Return (X, Y) of the center of cell containing provided text 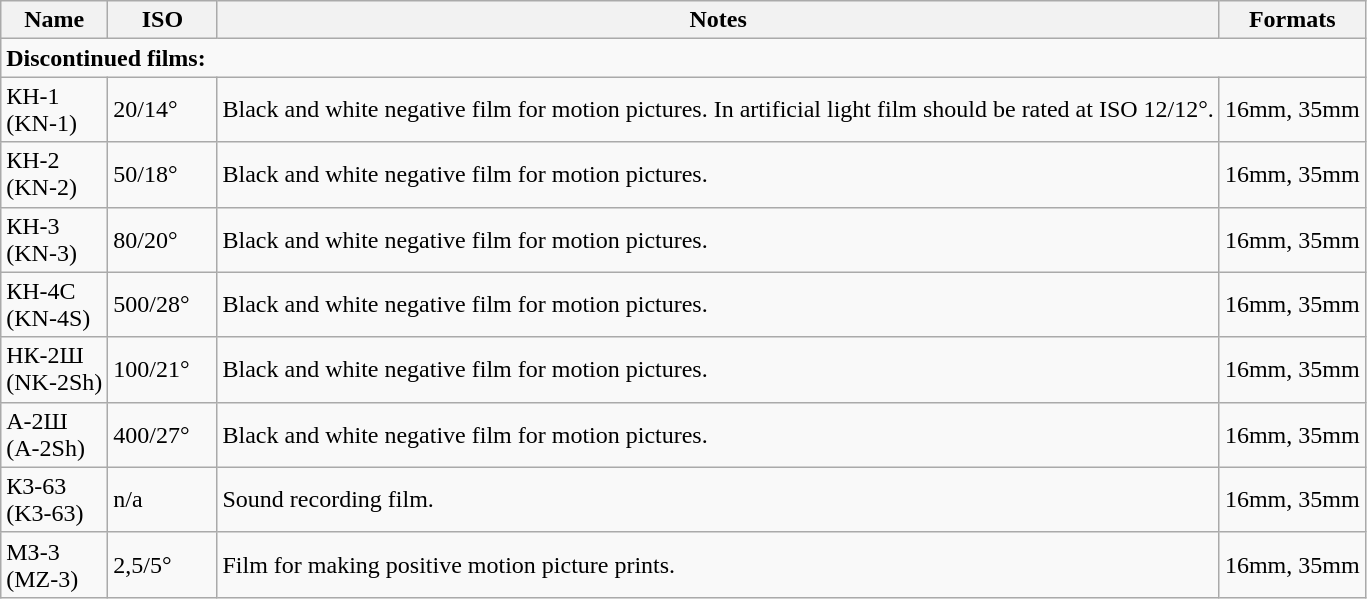
500/28° (162, 304)
Film for making positive motion picture prints. (718, 564)
2,5/5° (162, 564)
Name (54, 20)
Sound recording film. (718, 500)
КН-2(KN-2) (54, 174)
КН-3(KN-3) (54, 240)
n/a (162, 500)
А-2Ш(A-2Sh) (54, 434)
80/20° (162, 240)
Notes (718, 20)
Black and white negative film for motion pictures. In artificial light film should be rated at ISO 12/12°. (718, 110)
50/18° (162, 174)
20/14° (162, 110)
Discontinued films: (683, 58)
ISO (162, 20)
100/21° (162, 370)
КН-4С(KN-4S) (54, 304)
КН-1(KN-1) (54, 110)
К3-63(K3-63) (54, 500)
МЗ-3(MZ-3) (54, 564)
Formats (1292, 20)
НК-2Ш(NK-2Sh) (54, 370)
400/27° (162, 434)
